Locate the cell with the specified text and output its [x, y] center coordinate. 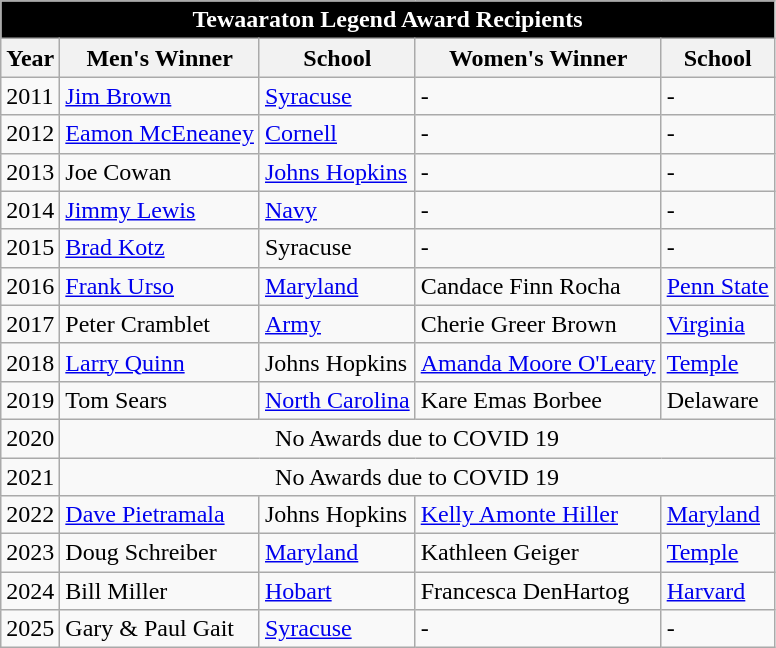
Amanda Moore O'Leary [538, 362]
Year [30, 58]
Frank Urso [160, 286]
Kare Emas Borbee [538, 400]
Virginia [718, 324]
Cherie Greer Brown [538, 324]
2022 [30, 515]
Navy [337, 210]
Women's Winner [538, 58]
Jim Brown [160, 96]
2013 [30, 172]
2024 [30, 591]
Doug Schreiber [160, 553]
2014 [30, 210]
Jimmy Lewis [160, 210]
Kathleen Geiger [538, 553]
Hobart [337, 591]
Dave Pietramala [160, 515]
Cornell [337, 134]
Tewaaraton Legend Award Recipients [388, 20]
Bill Miller [160, 591]
2011 [30, 96]
2016 [30, 286]
2018 [30, 362]
Delaware [718, 400]
Harvard [718, 591]
2012 [30, 134]
2015 [30, 248]
Tom Sears [160, 400]
Eamon McEneaney [160, 134]
Joe Cowan [160, 172]
Gary & Paul Gait [160, 629]
2023 [30, 553]
2021 [30, 477]
2020 [30, 438]
Army [337, 324]
2025 [30, 629]
Larry Quinn [160, 362]
Francesca DenHartog [538, 591]
Candace Finn Rocha [538, 286]
Brad Kotz [160, 248]
North Carolina [337, 400]
2017 [30, 324]
2019 [30, 400]
Kelly Amonte Hiller [538, 515]
Peter Cramblet [160, 324]
Penn State [718, 286]
Men's Winner [160, 58]
